Scan for the cell matching the given text and deliver its [x, y] coordinate at center. 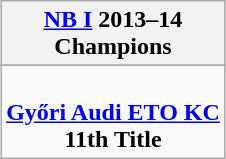
NB I 2013–14Champions [114, 34]
Győri Audi ETO KC11th Title [114, 112]
